Find where the given text appears and provide that cell's center as (x, y) coordinate. 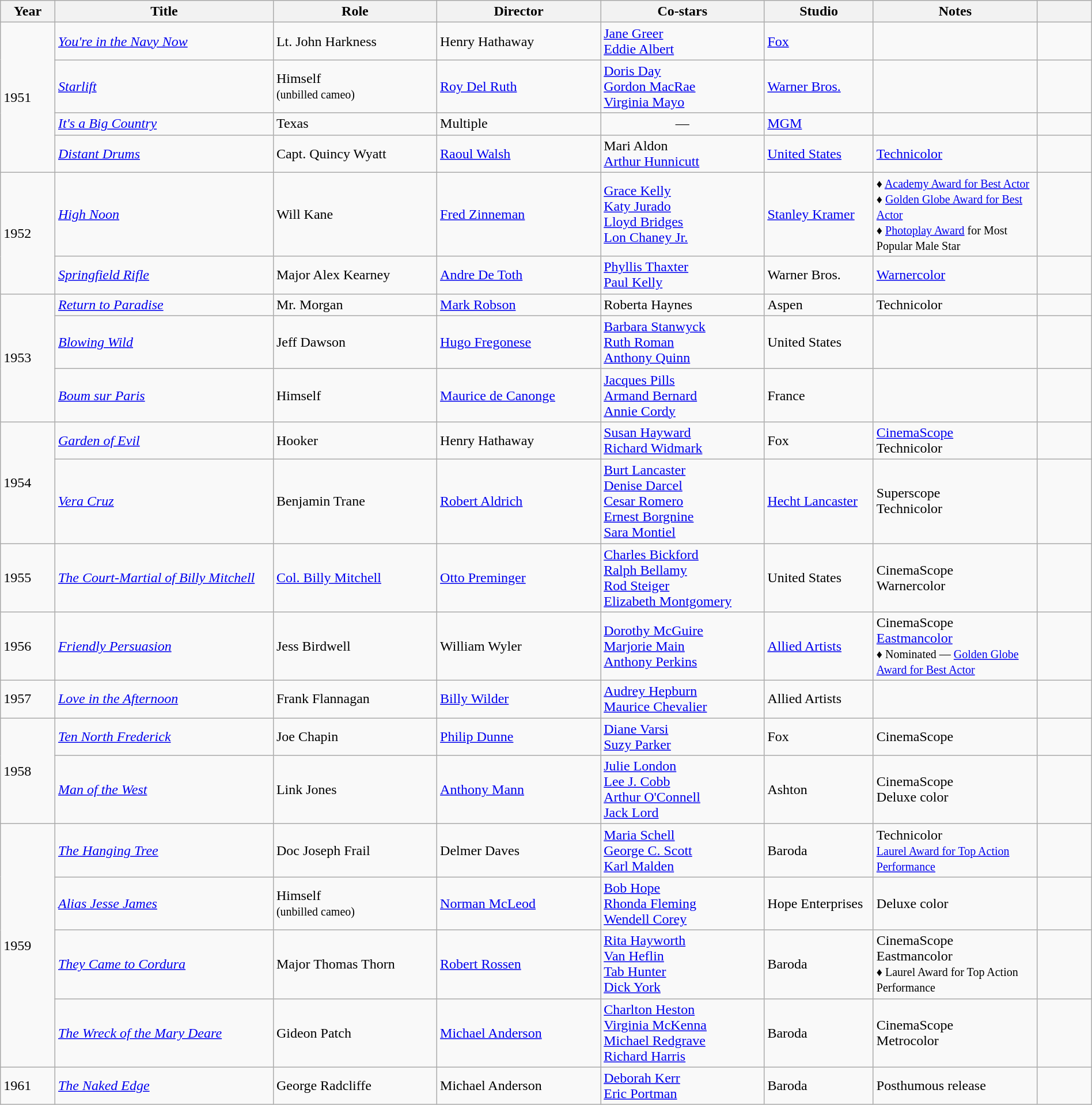
Roberta Haynes (682, 305)
— (682, 124)
Robert Aldrich (519, 501)
Hooker (355, 440)
Posthumous release (955, 1086)
Year (28, 12)
Warnercolor (955, 275)
The Hanging Tree (164, 850)
CinemaScope (955, 737)
CinemaScopeMetrocolor (955, 1033)
Julie LondonLee J. CobbArthur O'ConnellJack Lord (682, 790)
Major Thomas Thorn (355, 964)
Hugo Fregonese (519, 342)
Audrey HepburnMaurice Chevalier (682, 699)
Jane GreerEddie Albert (682, 41)
Charles BickfordRalph BellamyRod SteigerElizabeth Montgomery (682, 578)
1955 (28, 578)
Ten North Frederick (164, 737)
Andre De Toth (519, 275)
1952 (28, 233)
Lt. John Harkness (355, 41)
Garden of Evil (164, 440)
Deborah KerrEric Portman (682, 1086)
Gideon Patch (355, 1033)
Billy Wilder (519, 699)
1953 (28, 358)
Grace KellyKaty JuradoLloyd BridgesLon Chaney Jr. (682, 214)
Mr. Morgan (355, 305)
Benjamin Trane (355, 501)
1958 (28, 771)
1959 (28, 945)
Rita HayworthVan HeflinTab HunterDick York (682, 964)
Vera Cruz (164, 501)
William Wyler (519, 646)
Phyllis ThaxterPaul Kelly (682, 275)
Stanley Kramer (819, 214)
Anthony Mann (519, 790)
Alias Jesse James (164, 903)
Director (519, 12)
Burt LancasterDenise DarcelCesar RomeroErnest BorgnineSara Montiel (682, 501)
Jeff Dawson (355, 342)
Notes (955, 12)
Man of the West (164, 790)
Otto Preminger (519, 578)
Fred Zinneman (519, 214)
Distant Drums (164, 153)
Charlton HestonVirginia McKennaMichael RedgraveRichard Harris (682, 1033)
1951 (28, 97)
Will Kane (355, 214)
Deluxe color (955, 903)
Capt. Quincy Wyatt (355, 153)
Multiple (519, 124)
1961 (28, 1086)
Return to Paradise (164, 305)
Starlift (164, 86)
Studio (819, 12)
The Court-Martial of Billy Mitchell (164, 578)
Diane VarsiSuzy Parker (682, 737)
CinemaScopeDeluxe color (955, 790)
Co-stars (682, 12)
Texas (355, 124)
1954 (28, 483)
Jess Birdwell (355, 646)
France (819, 395)
Mari AldonArthur Hunnicutt (682, 153)
George Radcliffe (355, 1086)
CinemaScopeEastmancolor♦ Laurel Award for Top Action Performance (955, 964)
Hope Enterprises (819, 903)
Role (355, 12)
Aspen (819, 305)
Robert Rossen (519, 964)
Raoul Walsh (519, 153)
Jacques PillsArmand BernardAnnie Cordy (682, 395)
Bob HopeRhonda FlemingWendell Corey (682, 903)
Doris DayGordon MacRaeVirginia Mayo (682, 86)
They Came to Cordura (164, 964)
Maria SchellGeorge C. ScottKarl Malden (682, 850)
CinemaScopeEastmancolor♦ Nominated — Golden Globe Award for Best Actor (955, 646)
It's a Big Country (164, 124)
Maurice de Canonge (519, 395)
CinemaScopeTechnicolor (955, 440)
Frank Flannagan (355, 699)
Delmer Daves (519, 850)
♦ Academy Award for Best Actor♦ Golden Globe Award for Best Actor♦ Photoplay Award for Most Popular Male Star (955, 214)
Link Jones (355, 790)
Hecht Lancaster (819, 501)
MGM (819, 124)
High Noon (164, 214)
Philip Dunne (519, 737)
Susan HaywardRichard Widmark (682, 440)
1956 (28, 646)
Dorothy McGuireMarjorie MainAnthony Perkins (682, 646)
Joe Chapin (355, 737)
Ashton (819, 790)
TechnicolorLaurel Award for Top Action Performance (955, 850)
Love in the Afternoon (164, 699)
Boum sur Paris (164, 395)
Title (164, 12)
The Naked Edge (164, 1086)
The Wreck of the Mary Deare (164, 1033)
SuperscopeTechnicolor (955, 501)
Doc Joseph Frail (355, 850)
1957 (28, 699)
Springfield Rifle (164, 275)
Col. Billy Mitchell (355, 578)
Mark Robson (519, 305)
Norman McLeod (519, 903)
Barbara StanwyckRuth RomanAnthony Quinn (682, 342)
CinemaScopeWarnercolor (955, 578)
You're in the Navy Now (164, 41)
Blowing Wild (164, 342)
Major Alex Kearney (355, 275)
Himself (355, 395)
Roy Del Ruth (519, 86)
Friendly Persuasion (164, 646)
